Provide the [x, y] coordinate of the cell's center where the given text is located.  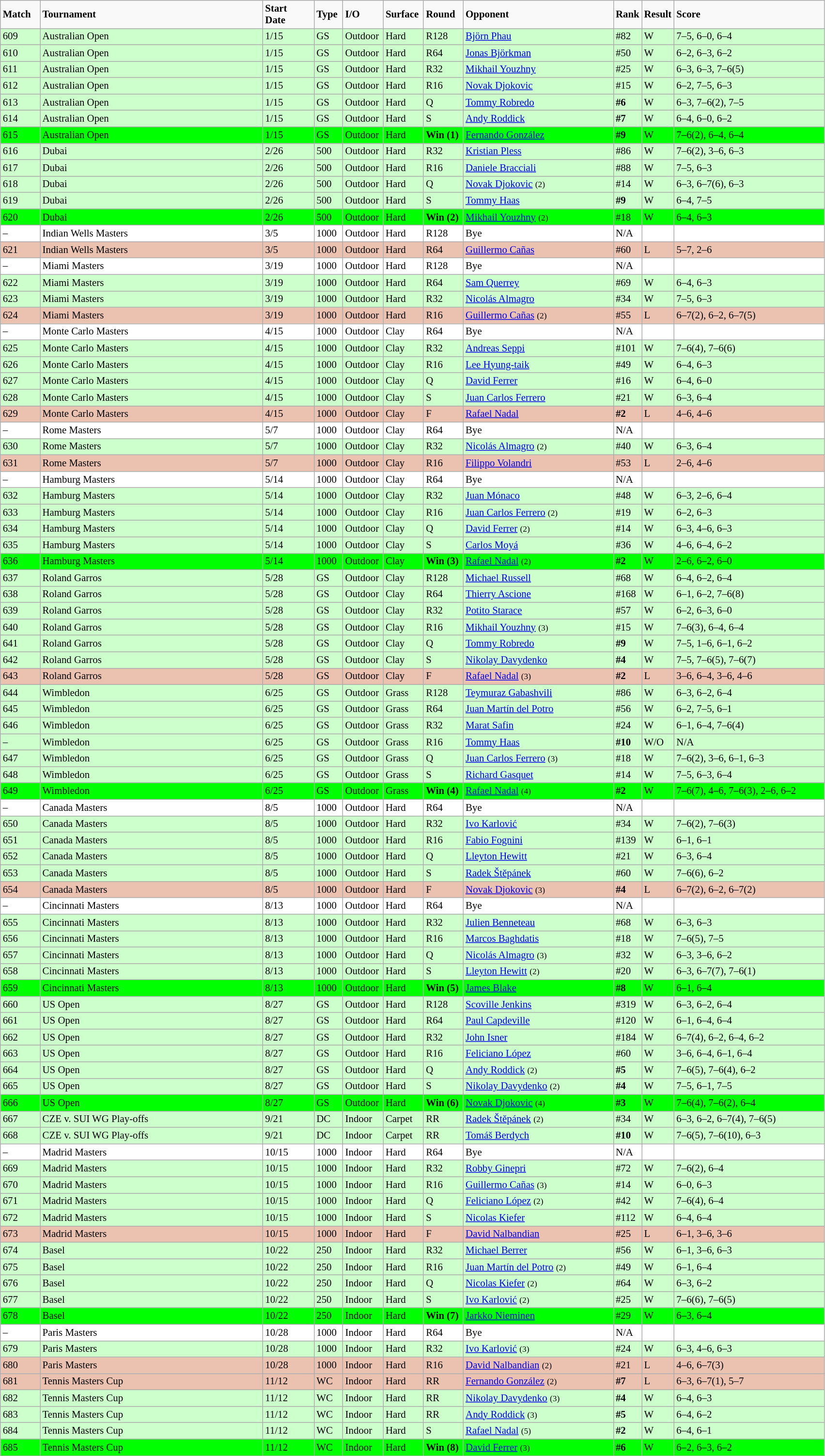
640 [20, 627]
Potito Starace [538, 611]
7–5, 6–0, 6–4 [749, 36]
6–1, 3–6, 6–3 [749, 1250]
6–7(4), 6–2, 6–4, 6–2 [749, 1037]
Novak Djokovic (4) [538, 1103]
Win (2) [443, 217]
Ivo Karlović (3) [538, 1349]
Mikhail Youzhny [538, 69]
659 [20, 988]
6–3, 7–6(2), 7–5 [749, 102]
#184 [628, 1037]
Sam Querrey [538, 283]
Fernando González (2) [538, 1382]
Guillermo Cañas [538, 250]
6–4, 6–4 [749, 1218]
677 [20, 1299]
7–6(5), 7–5 [749, 939]
Win (3) [443, 562]
#57 [628, 611]
Match [20, 15]
6–4, 7–5 [749, 201]
7–6(5), 7–6(10), 6–3 [749, 1136]
681 [20, 1382]
Lleyton Hewitt [538, 857]
642 [20, 660]
637 [20, 578]
654 [20, 889]
609 [20, 36]
613 [20, 102]
6–3, 6–7(1), 5–7 [749, 1382]
#69 [628, 283]
Tomáš Berdych [538, 1136]
610 [20, 53]
Surface [403, 15]
6–3, 6–7(7), 7–6(1) [749, 972]
Michael Berrer [538, 1250]
#64 [628, 1283]
624 [20, 316]
685 [20, 1447]
650 [20, 824]
674 [20, 1250]
Marat Safin [538, 726]
617 [20, 168]
6–2, 6–3 [749, 512]
2–6, 4–6 [749, 463]
Richard Gasquet [538, 775]
670 [20, 1185]
#3 [628, 1103]
6–0, 6–3 [749, 1185]
Guillermo Cañas (2) [538, 316]
667 [20, 1119]
Score [749, 15]
Result [658, 15]
6–7(2), 6–2, 6–7(2) [749, 889]
6–2, 7–5, 6–3 [749, 86]
5–7, 2–6 [749, 250]
4–6, 6–7(3) [749, 1365]
Carlos Moyá [538, 545]
Kristian Pless [538, 151]
David Nalbandian (2) [538, 1365]
649 [20, 791]
6–3, 3–6, 6–2 [749, 955]
7–6(4), 6–4 [749, 1201]
#32 [628, 955]
#42 [628, 1201]
#53 [628, 463]
653 [20, 873]
David Ferrer (2) [538, 529]
6–4, 6–2, 6–4 [749, 578]
3–6, 6–4, 3–6, 4–6 [749, 676]
Guillermo Cañas (3) [538, 1185]
665 [20, 1086]
668 [20, 1136]
7–5, 7–6(5), 7–6(7) [749, 660]
7–5, 1–6, 6–1, 6–2 [749, 644]
Andy Roddick [538, 119]
StartDate [288, 15]
638 [20, 594]
Novak Djokovic (3) [538, 889]
6–4, 6–0, 6–2 [749, 119]
6–1, 6–2, 7–6(8) [749, 594]
Nicolas Kiefer [538, 1218]
John Isner [538, 1037]
643 [20, 676]
Type [328, 15]
3–6, 6–4, 6–1, 6–4 [749, 1054]
Juan Martín del Potro [538, 709]
7–6(2), 7–6(3) [749, 824]
Tournament [152, 15]
6–3, 6–3 [749, 922]
648 [20, 775]
#40 [628, 447]
#8 [628, 988]
6–3, 6–2 [749, 1283]
634 [20, 529]
635 [20, 545]
#168 [628, 594]
655 [20, 922]
Nicolás Almagro (3) [538, 955]
#82 [628, 36]
622 [20, 283]
636 [20, 562]
Jonas Björkman [538, 53]
Rafael Nadal (3) [538, 676]
671 [20, 1201]
Lleyton Hewitt (2) [538, 972]
Rank [628, 15]
#112 [628, 1218]
Robby Ginepri [538, 1169]
6–2, 6–3, 6–0 [749, 611]
6–1, 6–1 [749, 840]
Juan Mónaco [538, 496]
Novak Djokovic (2) [538, 184]
#55 [628, 316]
641 [20, 644]
Win (6) [443, 1103]
651 [20, 840]
6–3, 6–3, 7–6(5) [749, 69]
614 [20, 119]
Daniele Bracciali [538, 168]
7–5, 6–3, 6–4 [749, 775]
644 [20, 693]
620 [20, 217]
Opponent [538, 15]
#48 [628, 496]
663 [20, 1054]
Feliciano López (2) [538, 1201]
Thierry Ascione [538, 594]
Ivo Karlović (2) [538, 1299]
626 [20, 364]
Juan Carlos Ferrero [538, 397]
David Ferrer [538, 381]
6–1, 6–4, 7–6(4) [749, 726]
Jarkko Nieminen [538, 1316]
6–4, 6–1 [749, 1431]
#16 [628, 381]
Mikhail Youzhny (3) [538, 627]
6–7(2), 6–2, 6–7(5) [749, 316]
7–6(6), 6–2 [749, 873]
Rafael Nadal (5) [538, 1431]
656 [20, 939]
7–6(2), 6–4, 6–4 [749, 135]
673 [20, 1234]
680 [20, 1365]
#88 [628, 168]
#319 [628, 1004]
#72 [628, 1169]
7–6(4), 7–6(2), 6–4 [749, 1103]
Marcos Baghdatis [538, 939]
619 [20, 201]
Teymuraz Gabashvili [538, 693]
Nicolás Almagro [538, 299]
Nikolay Davydenko (2) [538, 1086]
682 [20, 1398]
Juan Carlos Ferrero (3) [538, 759]
Win (5) [443, 988]
Michael Russell [538, 578]
David Nalbandian [538, 1234]
Scoville Jenkins [538, 1004]
Round [443, 15]
666 [20, 1103]
Juan Carlos Ferrero (2) [538, 512]
Andy Roddick (2) [538, 1070]
#50 [628, 53]
678 [20, 1316]
#19 [628, 512]
679 [20, 1349]
616 [20, 151]
Mikhail Youzhny (2) [538, 217]
633 [20, 512]
Nikolay Davydenko [538, 660]
7–6(7), 4–6, 7–6(3), 2–6, 6–2 [749, 791]
618 [20, 184]
Fernando González [538, 135]
Nicolas Kiefer (2) [538, 1283]
Ivo Karlović [538, 824]
Björn Phau [538, 36]
7–6(2), 3–6, 6–1, 6–3 [749, 759]
612 [20, 86]
646 [20, 726]
Win (7) [443, 1316]
Radek Štěpánek [538, 873]
664 [20, 1070]
2–6, 6–2, 6–0 [749, 562]
611 [20, 69]
W/O [658, 742]
Radek Štěpánek (2) [538, 1119]
Rafael Nadal (4) [538, 791]
627 [20, 381]
Juan Martín del Potro (2) [538, 1267]
I/O [363, 15]
684 [20, 1431]
Win (1) [443, 135]
647 [20, 759]
628 [20, 397]
Nikolay Davydenko (3) [538, 1398]
6–4, 6–0 [749, 381]
7–6(6), 7–6(5) [749, 1299]
#36 [628, 545]
7–6(2), 6–4 [749, 1169]
652 [20, 857]
6–1, 6–4, 6–4 [749, 1021]
676 [20, 1283]
James Blake [538, 988]
660 [20, 1004]
Feliciano López [538, 1054]
#139 [628, 840]
645 [20, 709]
639 [20, 611]
623 [20, 299]
669 [20, 1169]
4–6, 6–4, 6–2 [749, 545]
7–5, 6–1, 7–5 [749, 1086]
615 [20, 135]
#101 [628, 348]
658 [20, 972]
#20 [628, 972]
Win (8) [443, 1447]
6–3, 6–7(6), 6–3 [749, 184]
662 [20, 1037]
David Ferrer (3) [538, 1447]
631 [20, 463]
Nicolás Almagro (2) [538, 447]
Filippo Volandri [538, 463]
Andreas Seppi [538, 348]
672 [20, 1218]
675 [20, 1267]
630 [20, 447]
Julien Benneteau [538, 922]
7–6(3), 6–4, 6–4 [749, 627]
#29 [628, 1316]
683 [20, 1414]
6–1, 3–6, 3–6 [749, 1234]
Lee Hyung-taik [538, 364]
#120 [628, 1021]
Novak Djokovic [538, 86]
6–2, 7–5, 6–1 [749, 709]
661 [20, 1021]
629 [20, 414]
7–6(5), 7–6(4), 6–2 [749, 1070]
Fabio Fognini [538, 840]
Win (4) [443, 791]
7–6(2), 3–6, 6–3 [749, 151]
657 [20, 955]
Rafael Nadal [538, 414]
6–3, 6–2, 6–7(4), 7–6(5) [749, 1119]
625 [20, 348]
Rafael Nadal (2) [538, 562]
632 [20, 496]
7–6(4), 7–6(6) [749, 348]
Paul Capdeville [538, 1021]
6–4, 6–2 [749, 1414]
4–6, 4–6 [749, 414]
Andy Roddick (3) [538, 1414]
6–3, 2–6, 6–4 [749, 496]
621 [20, 250]
